Find where the given text appears and provide that cell's center as [X, Y] coordinate. 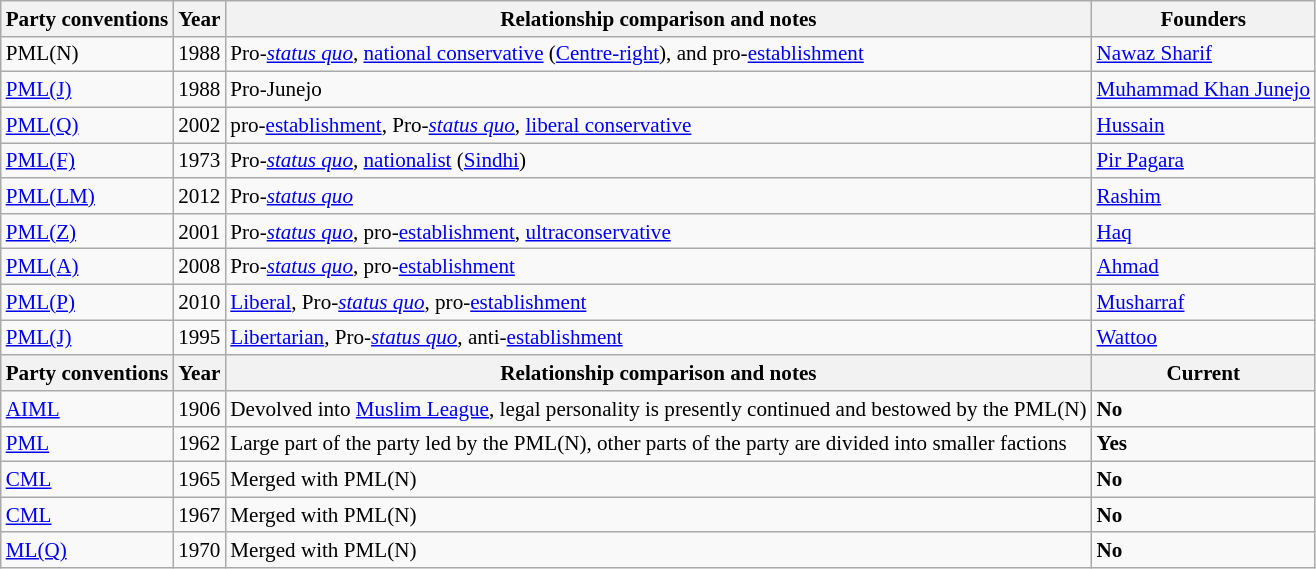
1962 [199, 444]
Haq [1204, 230]
PML(Q) [87, 124]
Pro-status quo, pro-establishment [658, 266]
Founders [1204, 18]
Libertarian, Pro-status quo, anti-establishment [658, 338]
PML(P) [87, 302]
Pro-status quo, national conservative (Centre-right), and pro-establishment [658, 54]
Liberal, Pro-status quo, pro-establishment [658, 302]
Nawaz Sharif [1204, 54]
Pro-status quo [658, 196]
ML(Q) [87, 550]
Devolved into Muslim League, legal personality is presently continued and bestowed by the PML(N) [658, 408]
Ahmad [1204, 266]
Pro-status quo, pro-establishment, ultraconservative [658, 230]
PML [87, 444]
Pro-Junejo [658, 90]
2008 [199, 266]
PML(LM) [87, 196]
PML(N) [87, 54]
pro-establishment, Pro-status quo, liberal conservative [658, 124]
PML(A) [87, 266]
Muhammad Khan Junejo [1204, 90]
2001 [199, 230]
1973 [199, 160]
2002 [199, 124]
PML(Z) [87, 230]
AIML [87, 408]
1965 [199, 480]
Musharraf [1204, 302]
1967 [199, 514]
2010 [199, 302]
1906 [199, 408]
Current [1204, 372]
Wattoo [1204, 338]
PML(F) [87, 160]
1970 [199, 550]
Hussain [1204, 124]
2012 [199, 196]
Pir Pagara [1204, 160]
1995 [199, 338]
Rashim [1204, 196]
Large part of the party led by the PML(N), other parts of the party are divided into smaller factions [658, 444]
Pro-status quo, nationalist (Sindhi) [658, 160]
Yes [1204, 444]
